Locate the cell with the specified text and output its (X, Y) center coordinate. 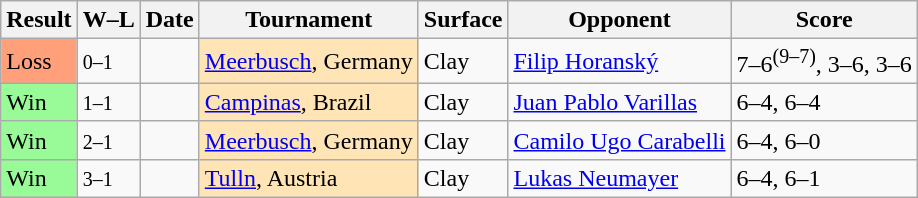
W–L (108, 20)
2–1 (108, 140)
6–4, 6–4 (824, 102)
6–4, 6–1 (824, 178)
Loss (39, 62)
Tournament (308, 20)
7–6(9–7), 3–6, 3–6 (824, 62)
3–1 (108, 178)
Juan Pablo Varillas (620, 102)
Surface (463, 20)
Camilo Ugo Carabelli (620, 140)
Date (170, 20)
Campinas, Brazil (308, 102)
6–4, 6–0 (824, 140)
1–1 (108, 102)
Tulln, Austria (308, 178)
Filip Horanský (620, 62)
0–1 (108, 62)
Opponent (620, 20)
Score (824, 20)
Lukas Neumayer (620, 178)
Result (39, 20)
